Search for the cell housing the specified text and yield its (x, y) center coordinate. 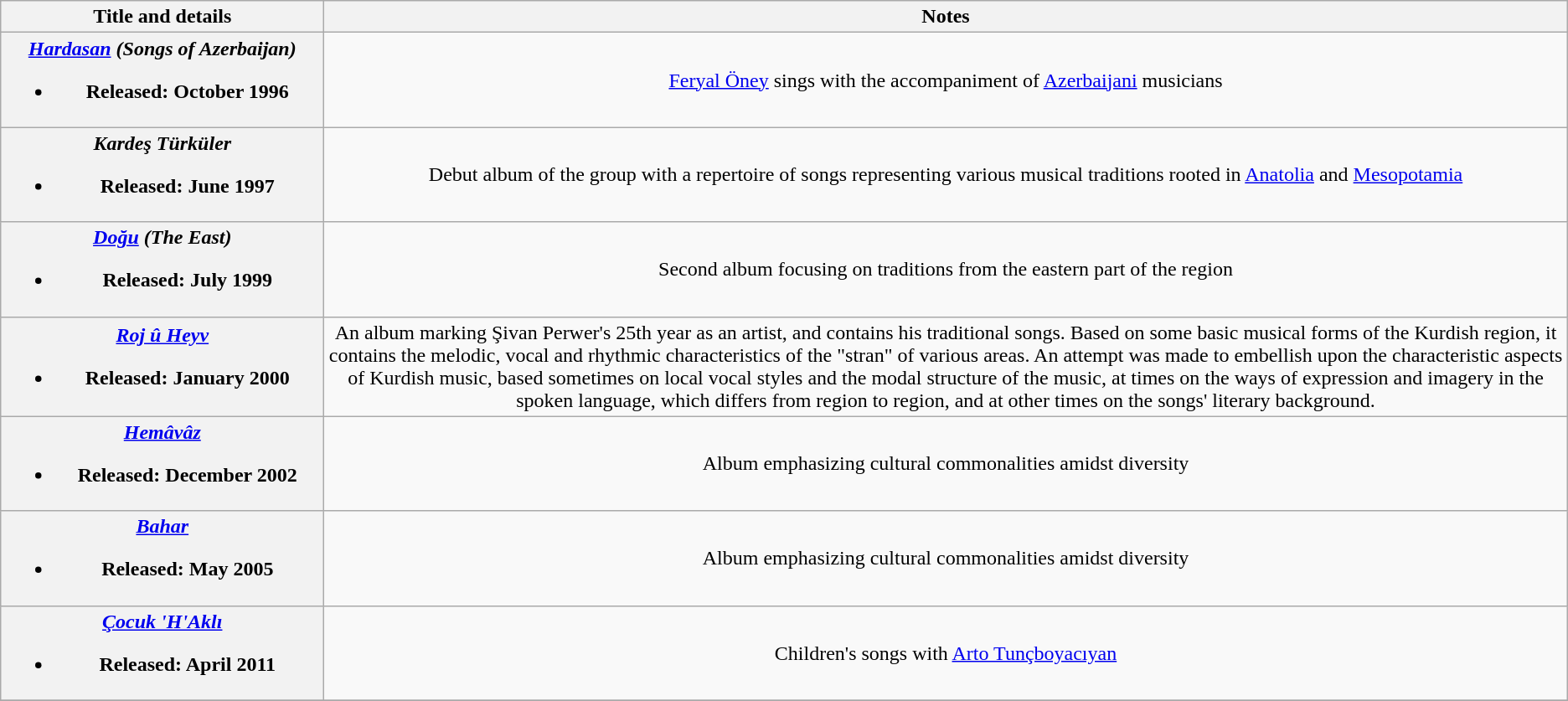
Children's songs with Arto Tunçboyacıyan (946, 653)
Hardasan (Songs of Azerbaijan)Released: October 1996 (162, 80)
Kardeş TürkülerReleased: June 1997 (162, 174)
HemâvâzReleased: December 2002 (162, 464)
Title and details (162, 17)
Çocuk 'H'AklıReleased: April 2011 (162, 653)
Feryal Öney sings with the accompaniment of Azerbaijani musicians (946, 80)
BaharReleased: May 2005 (162, 558)
Doğu (The East)Released: July 1999 (162, 270)
Notes (946, 17)
Second album focusing on traditions from the eastern part of the region (946, 270)
Roj û HeyvReleased: January 2000 (162, 367)
Debut album of the group with a repertoire of songs representing various musical traditions rooted in Anatolia and Mesopotamia (946, 174)
